Search for the cell housing the specified text and yield its (X, Y) center coordinate. 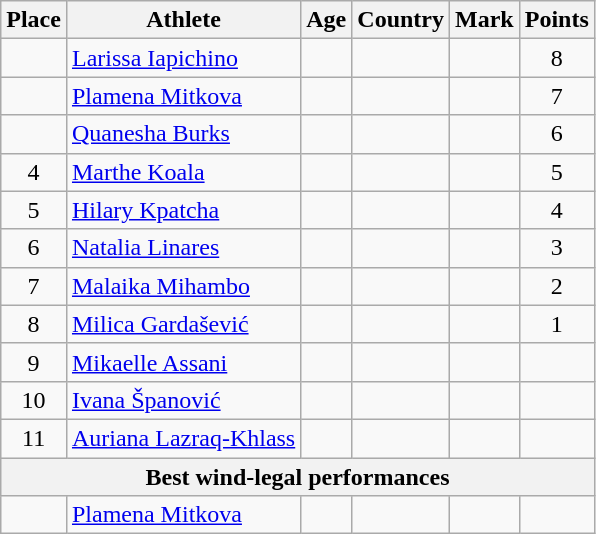
Larissa Iapichino (183, 58)
Marthe Koala (183, 172)
9 (34, 362)
Ivana Španović (183, 400)
Natalia Linares (183, 248)
Mikaelle Assani (183, 362)
11 (34, 438)
Auriana Lazraq-Khlass (183, 438)
Place (34, 20)
3 (556, 248)
2 (556, 286)
Mark (485, 20)
Quanesha Burks (183, 134)
Milica Gardašević (183, 324)
Points (556, 20)
Country (401, 20)
Age (326, 20)
Malaika Mihambo (183, 286)
Best wind-legal performances (298, 477)
Hilary Kpatcha (183, 210)
10 (34, 400)
1 (556, 324)
Athlete (183, 20)
